Locate the cell with the specified text and output its [x, y] center coordinate. 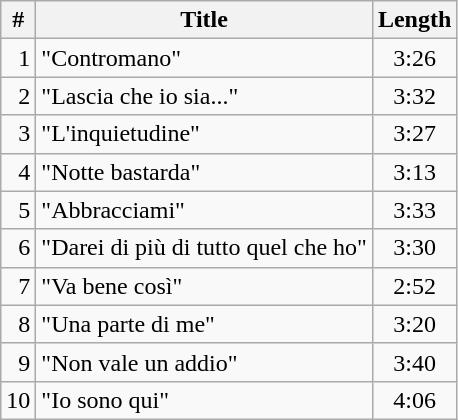
Title [204, 20]
"Notte bastarda" [204, 172]
"Non vale un addio" [204, 362]
"Darei di più di tutto quel che ho" [204, 248]
Length [414, 20]
7 [18, 286]
# [18, 20]
"Abbracciami" [204, 210]
3:33 [414, 210]
9 [18, 362]
"Lascia che io sia..." [204, 96]
"L'inquietudine" [204, 134]
2 [18, 96]
3:26 [414, 58]
3 [18, 134]
1 [18, 58]
"Va bene così" [204, 286]
8 [18, 324]
3:40 [414, 362]
10 [18, 400]
2:52 [414, 286]
4 [18, 172]
"Contromano" [204, 58]
3:32 [414, 96]
3:30 [414, 248]
4:06 [414, 400]
6 [18, 248]
3:20 [414, 324]
3:27 [414, 134]
3:13 [414, 172]
5 [18, 210]
"Una parte di me" [204, 324]
"Io sono qui" [204, 400]
